Return (x, y) of the center of cell containing provided text 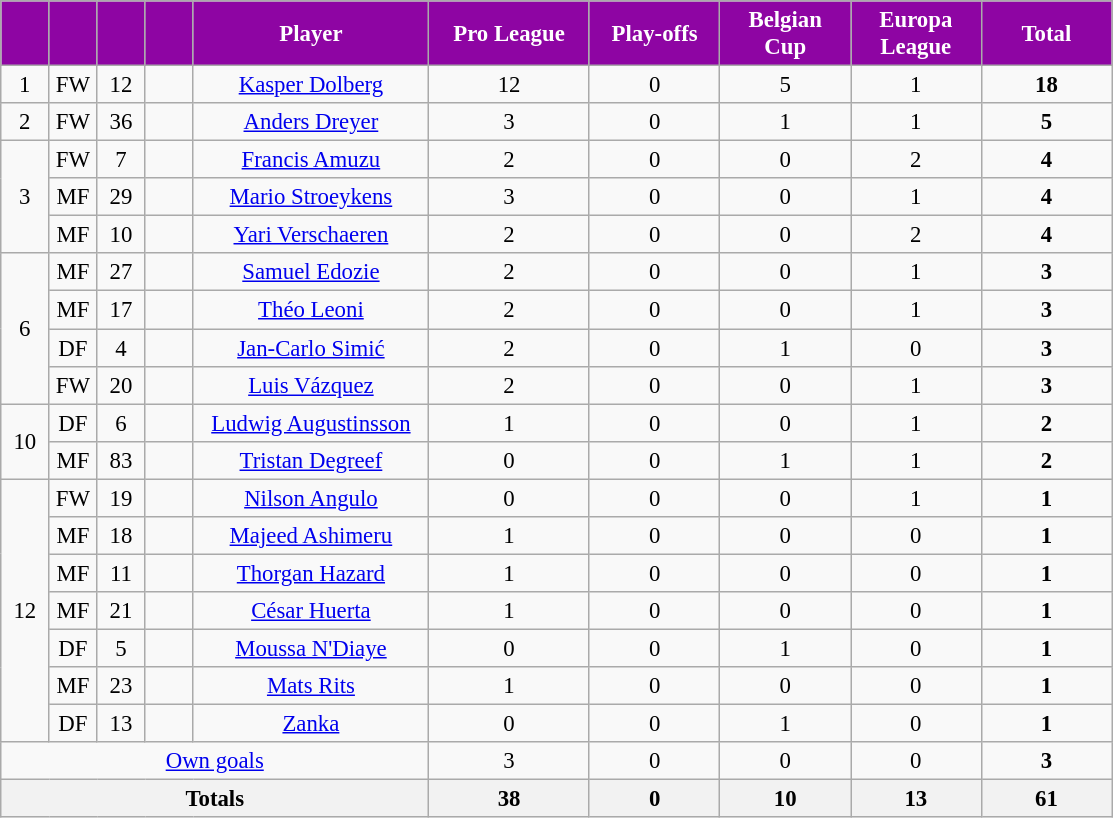
Zanka (311, 724)
38 (510, 799)
Total (1046, 34)
Kasper Dolberg (311, 85)
Pro League (510, 34)
Moussa N'Diaye (311, 648)
11 (121, 573)
Mario Stroeykens (311, 197)
César Huerta (311, 611)
83 (121, 460)
21 (121, 611)
Play-offs (654, 34)
Majeed Ashimeru (311, 536)
Mats Rits (311, 686)
61 (1046, 799)
Anders Dreyer (311, 122)
17 (121, 310)
36 (121, 122)
20 (121, 385)
Samuel Edozie (311, 273)
Belgian Cup (786, 34)
Yari Verschaeren (311, 235)
Totals (215, 799)
27 (121, 273)
Own goals (215, 761)
Théo Leoni (311, 310)
Tristan Degreef (311, 460)
29 (121, 197)
7 (121, 160)
19 (121, 498)
Thorgan Hazard (311, 573)
Francis Amuzu (311, 160)
Europa League (916, 34)
Luis Vázquez (311, 385)
Jan-Carlo Simić (311, 348)
Ludwig Augustinsson (311, 423)
23 (121, 686)
Nilson Angulo (311, 498)
Player (311, 34)
